Scan for the cell matching the given text and deliver its (x, y) coordinate at center. 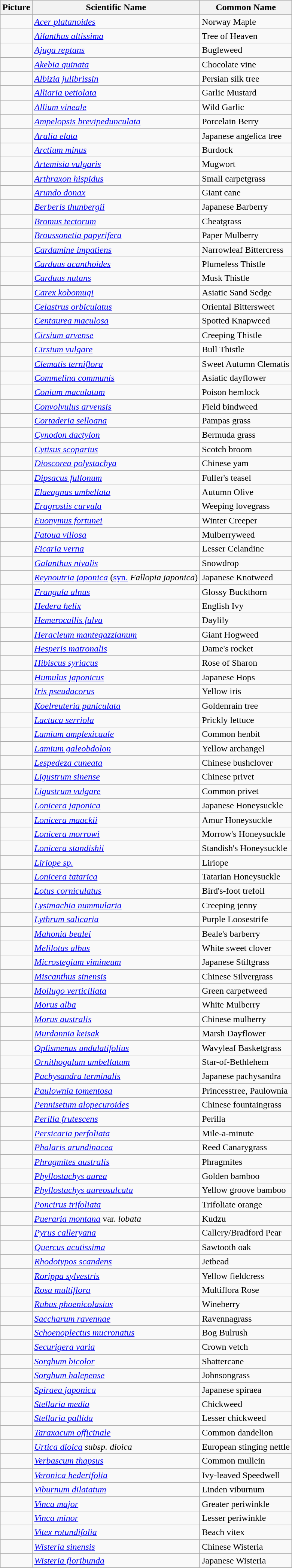
Giant Hogweed (246, 635)
Mahonia bealei (116, 934)
Ligustrum sinense (116, 777)
Urtica dioica subsp. dioica (116, 1447)
Field bindweed (246, 406)
Bog Bulrush (246, 1333)
Trifoliate orange (246, 1204)
Lonicera tatarica (116, 877)
Autumn Olive (246, 492)
Vitex rotundifolia (116, 1532)
Stellaria pallida (116, 1418)
Schoenoplectus mucronatus (116, 1333)
Greater periwinkle (246, 1504)
Lesser periwinkle (246, 1518)
Beale's barberry (246, 934)
Dioscorea polystachya (116, 464)
Bird's-foot trefoil (246, 891)
Cynodon dactylon (116, 435)
Ficaria verna (116, 549)
Elaeagnus umbellata (116, 492)
Japanese spiraea (246, 1390)
Crown vetch (246, 1347)
Lamium amplexicaule (116, 734)
Convolvulus arvensis (116, 406)
Eragrostis curvula (116, 506)
Wavyleaf Basketgrass (246, 1048)
Chinese bushclover (246, 763)
Verbascum thapsus (116, 1461)
Lysimachia nummularia (116, 905)
Cirsium arvense (116, 335)
Rubus phoenicolasius (116, 1304)
Narrowleaf Bittercress (246, 250)
Amur Honeysuckle (246, 820)
Lonicera maackii (116, 820)
Green carpetweed (246, 991)
Bugleweed (246, 50)
Creeping jenny (246, 905)
Perilla frutescens (116, 1119)
Dame's rocket (246, 649)
Yellow archangel (246, 748)
Phyllostachys aureosulcata (116, 1190)
Wild Garlic (246, 107)
Scientific Name (116, 7)
Paper Mulberry (246, 235)
Carduus acanthoides (116, 264)
Hedera helix (116, 606)
White sweet clover (246, 948)
Japanese angelica tree (246, 136)
Spiraea japonica (116, 1390)
Small carpetgrass (246, 179)
Commelina communis (116, 378)
Common mullein (246, 1461)
Hesperis matronalis (116, 649)
Prickly lettuce (246, 720)
Acer platanoides (116, 22)
Cirsium vulgare (116, 349)
Melilotus albus (116, 948)
Common Name (246, 7)
Allium vineale (116, 107)
Japanese Hops (246, 677)
Reed Canarygrass (246, 1148)
Cardamine impatiens (116, 250)
Creeping Thistle (246, 335)
Shattercane (246, 1361)
Lythrum salicaria (116, 920)
Oriental Bittersweet (246, 307)
Cytisus scoparius (116, 449)
Heracleum mantegazzianum (116, 635)
Aralia elata (116, 136)
Murdannia keisak (116, 1033)
Perilla (246, 1119)
Stellaria media (116, 1404)
Fuller's teasel (246, 478)
Pennisetum alopecuroides (116, 1105)
Pueraria montana var. lobata (116, 1219)
Rosa multiflora (116, 1290)
Beach vitex (246, 1532)
Chinese privet (246, 777)
Lonicera standishii (116, 848)
Picture (16, 7)
Morrow's Honeysuckle (246, 834)
Carex kobomugi (116, 292)
Chocolate vine (246, 64)
Euonymus fortunei (116, 520)
Mile-a-minute (246, 1133)
Oplismenus undulatifolius (116, 1048)
Golden bamboo (246, 1176)
Plumeless Thistle (246, 264)
Poncirus trifoliata (116, 1204)
Porcelain Berry (246, 121)
Sorghum halepense (116, 1376)
Iris pseudacorus (116, 692)
English Ivy (246, 606)
Asiatic Sand Sedge (246, 292)
Chinese fountaingrass (246, 1105)
Giant cane (246, 193)
Lesser chickweed (246, 1418)
Lotus corniculatus (116, 891)
Liriope (246, 862)
Fatoua villosa (116, 535)
Winter Creeper (246, 520)
Centaurea maculosa (116, 321)
Ajuga reptans (116, 50)
Scotch broom (246, 449)
Poison hemlock (246, 392)
Akebia quinata (116, 64)
Chickweed (246, 1404)
Yellow groove bamboo (246, 1190)
Clematis terniflora (116, 364)
Phalaris arundinacea (116, 1148)
Purple Loosestrife (246, 920)
Phyllostachys aurea (116, 1176)
Chinese mulberry (246, 1019)
Sweet Autumn Clematis (246, 364)
Albizia julibrissin (116, 79)
Hibiscus syriacus (116, 663)
Ivy-leaved Speedwell (246, 1475)
Lonicera japonica (116, 805)
Asiatic dayflower (246, 378)
Marsh Dayflower (246, 1033)
Tatarian Honeysuckle (246, 877)
Ligustrum vulgare (116, 791)
Alliaria petiolata (116, 93)
Frangula alnus (116, 592)
Arctium minus (116, 150)
Vinca major (116, 1504)
Hemerocallis fulva (116, 620)
Snowdrop (246, 563)
Paulownia tomentosa (116, 1091)
Sawtooth oak (246, 1247)
Ornithogalum umbellatum (116, 1062)
Lonicera morrowi (116, 834)
Securigera varia (116, 1347)
Artemisia vulgaris (116, 164)
Norway Maple (246, 22)
Dipsacus fullonum (116, 478)
Taraxacum officinale (116, 1432)
Wineberry (246, 1304)
Star-of-Bethlehem (246, 1062)
Mollugo verticillata (116, 991)
Saccharum ravennae (116, 1318)
Wisteria sinensis (116, 1547)
Johnsongrass (246, 1376)
Rorippa sylvestris (116, 1276)
Japanese Knotweed (246, 577)
Kudzu (246, 1219)
Common dandelion (246, 1432)
Liriope sp. (116, 862)
Bromus tectorum (116, 221)
Garlic Mustard (246, 93)
Pyrus calleryana (116, 1233)
Lespedeza cuneata (116, 763)
European stinging nettle (246, 1447)
Princesstree, Paulownia (246, 1091)
Phragmites australis (116, 1162)
Berberis thunbergii (116, 207)
Veronica hederifolia (116, 1475)
Chinese yam (246, 464)
Chinese Silvergrass (246, 976)
White Mulberry (246, 1005)
Common privet (246, 791)
Lactuca serriola (116, 720)
Persicaria perfoliata (116, 1133)
Multiflora Rose (246, 1290)
Glossy Buckthorn (246, 592)
Quercus acutissima (116, 1247)
Cheatgrass (246, 221)
Sorghum bicolor (116, 1361)
Spotted Knapweed (246, 321)
Broussonetia papyrifera (116, 235)
Chinese Wisteria (246, 1547)
Ravennagrass (246, 1318)
Japanese pachysandra (246, 1076)
Musk Thistle (246, 278)
Daylily (246, 620)
Rhodotypos scandens (116, 1261)
Mulberryweed (246, 535)
Bermuda grass (246, 435)
Tree of Heaven (246, 36)
Miscanthus sinensis (116, 976)
Microstegium vimineum (116, 962)
Pampas grass (246, 421)
Pachysandra terminalis (116, 1076)
Arthraxon hispidus (116, 179)
Ailanthus altissima (116, 36)
Ampelopsis brevipedunculata (116, 121)
Conium maculatum (116, 392)
Bull Thistle (246, 349)
Morus australis (116, 1019)
Standish's Honeysuckle (246, 848)
Persian silk tree (246, 79)
Goldenrain tree (246, 706)
Wisteria floribunda (116, 1561)
Mugwort (246, 164)
Rose of Sharon (246, 663)
Phragmites (246, 1162)
Arundo donax (116, 193)
Japanese Wisteria (246, 1561)
Viburnum dilatatum (116, 1489)
Japanese Stiltgrass (246, 962)
Galanthus nivalis (116, 563)
Japanese Honeysuckle (246, 805)
Vinca minor (116, 1518)
Yellow iris (246, 692)
Carduus nutans (116, 278)
Koelreuteria paniculata (116, 706)
Lamium galeobdolon (116, 748)
Burdock (246, 150)
Callery/Bradford Pear (246, 1233)
Yellow fieldcress (246, 1276)
Lesser Celandine (246, 549)
Common henbit (246, 734)
Jetbead (246, 1261)
Celastrus orbiculatus (116, 307)
Humulus japonicus (116, 677)
Linden viburnum (246, 1489)
Morus alba (116, 1005)
Japanese Barberry (246, 207)
Weeping lovegrass (246, 506)
Reynoutria japonica (syn. Fallopia japonica) (116, 577)
Cortaderia selloana (116, 421)
